Determine the [x, y] coordinate at the center of the cell enclosing the given text.  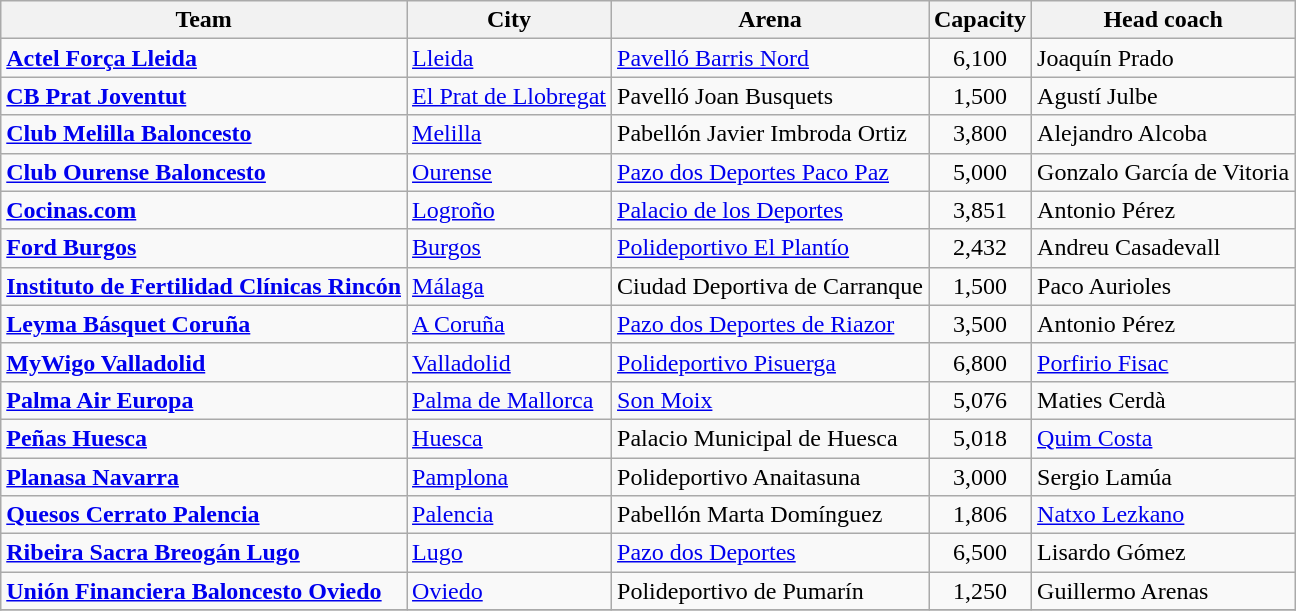
Guillermo Arenas [1164, 591]
Pavelló Barris Nord [770, 58]
Arena [770, 20]
3,000 [980, 477]
El Prat de Llobregat [510, 96]
Palacio Municipal de Huesca [770, 438]
Pavelló Joan Busquets [770, 96]
Pazo dos Deportes [770, 553]
6,800 [980, 362]
Lisardo Gómez [1164, 553]
Polideportivo Anaitasuna [770, 477]
5,000 [980, 172]
Oviedo [510, 591]
Pabellón Javier Imbroda Ortiz [770, 134]
Instituto de Fertilidad Clínicas Rincón [204, 286]
Huesca [510, 438]
Ciudad Deportiva de Carranque [770, 286]
Polideportivo Pisuerga [770, 362]
Actel Força Lleida [204, 58]
A Coruña [510, 324]
1,806 [980, 515]
Andreu Casadevall [1164, 248]
Melilla [510, 134]
3,851 [980, 210]
Club Ourense Baloncesto [204, 172]
Cocinas.com [204, 210]
Ourense [510, 172]
Planasa Navarra [204, 477]
Team [204, 20]
Alejandro Alcoba [1164, 134]
Joaquín Prado [1164, 58]
CB Prat Joventut [204, 96]
Agustí Julbe [1164, 96]
MyWigo Valladolid [204, 362]
2,432 [980, 248]
Pazo dos Deportes de Riazor [770, 324]
Lleida [510, 58]
Polideportivo El Plantío [770, 248]
Peñas Huesca [204, 438]
Unión Financiera Baloncesto Oviedo [204, 591]
Palacio de los Deportes [770, 210]
Maties Cerdà [1164, 400]
Quesos Cerrato Palencia [204, 515]
Porfirio Fisac [1164, 362]
Burgos [510, 248]
Ford Burgos [204, 248]
City [510, 20]
6,100 [980, 58]
Gonzalo García de Vitoria [1164, 172]
6,500 [980, 553]
Club Melilla Baloncesto [204, 134]
Lugo [510, 553]
5,018 [980, 438]
Polideportivo de Pumarín [770, 591]
Quim Costa [1164, 438]
3,800 [980, 134]
Ribeira Sacra Breogán Lugo [204, 553]
1,250 [980, 591]
Capacity [980, 20]
Natxo Lezkano [1164, 515]
Valladolid [510, 362]
3,500 [980, 324]
Logroño [510, 210]
Son Moix [770, 400]
Pazo dos Deportes Paco Paz [770, 172]
Sergio Lamúa [1164, 477]
Pabellón Marta Domínguez [770, 515]
Pamplona [510, 477]
5,076 [980, 400]
Palma Air Europa [204, 400]
Málaga [510, 286]
Paco Aurioles [1164, 286]
Palencia [510, 515]
Leyma Básquet Coruña [204, 324]
Palma de Mallorca [510, 400]
Head coach [1164, 20]
